For the text-containing cell, return its midpoint in (x, y) coordinate format. 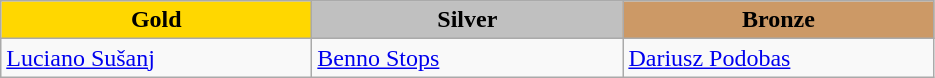
Bronze (778, 20)
Benno Stops (468, 58)
Gold (156, 20)
Silver (468, 20)
Luciano Sušanj (156, 58)
Dariusz Podobas (778, 58)
